Find where the given text appears and provide that cell's center as (X, Y) coordinate. 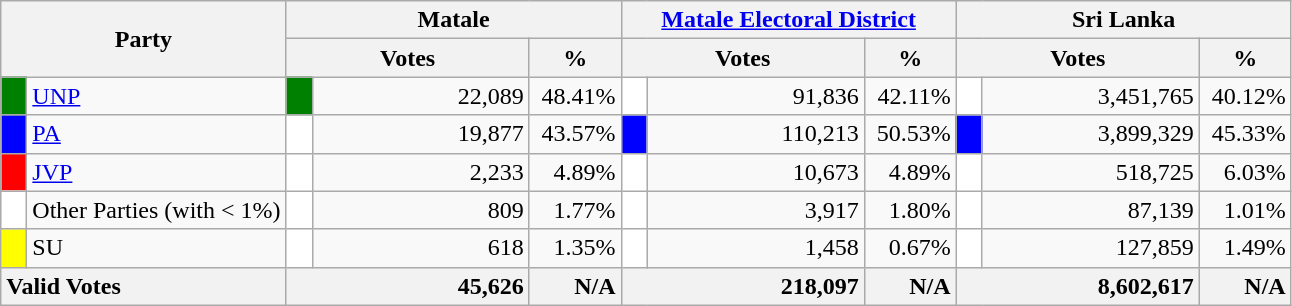
10,673 (756, 172)
218,097 (742, 286)
Matale Electoral District (788, 20)
1.80% (910, 210)
PA (156, 134)
8,602,617 (1078, 286)
518,725 (1090, 172)
48.41% (575, 96)
Party (144, 39)
1.01% (1245, 210)
45,626 (408, 286)
3,917 (756, 210)
Valid Votes (144, 286)
91,836 (756, 96)
Matale (454, 20)
50.53% (910, 134)
Sri Lanka (1124, 20)
0.67% (910, 248)
UNP (156, 96)
1.77% (575, 210)
45.33% (1245, 134)
2,233 (420, 172)
JVP (156, 172)
3,899,329 (1090, 134)
22,089 (420, 96)
87,139 (1090, 210)
SU (156, 248)
42.11% (910, 96)
809 (420, 210)
127,859 (1090, 248)
19,877 (420, 134)
110,213 (756, 134)
43.57% (575, 134)
6.03% (1245, 172)
Other Parties (with < 1%) (156, 210)
40.12% (1245, 96)
1.49% (1245, 248)
618 (420, 248)
1,458 (756, 248)
3,451,765 (1090, 96)
1.35% (575, 248)
